Return [x, y] of the center of cell containing provided text 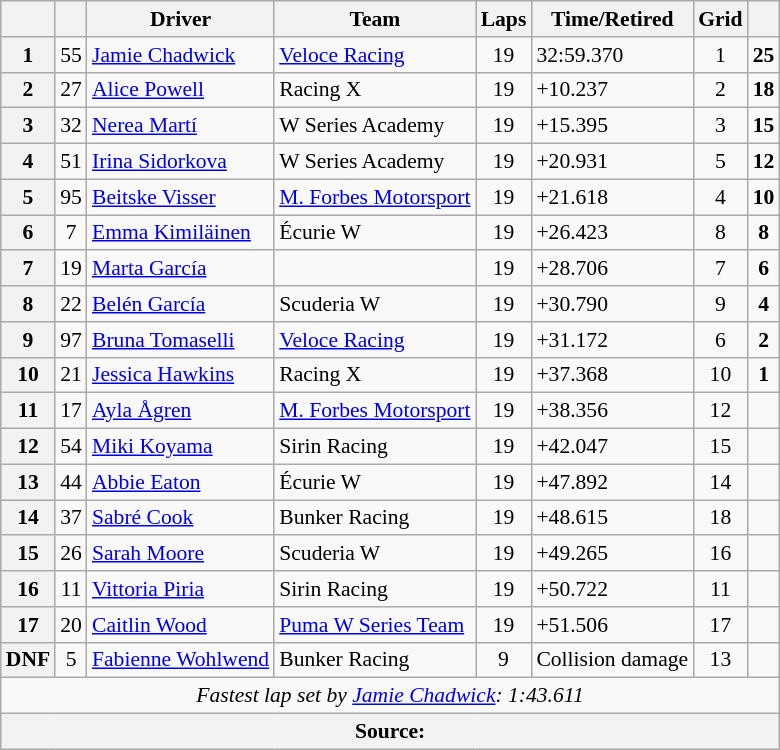
Belén García [180, 304]
26 [71, 554]
27 [71, 90]
DNF [28, 660]
37 [71, 518]
Sarah Moore [180, 554]
Bruna Tomaselli [180, 340]
Fastest lap set by Jamie Chadwick: 1:43.611 [390, 696]
+28.706 [612, 269]
Team [374, 19]
Alice Powell [180, 90]
25 [764, 55]
+42.047 [612, 447]
+37.368 [612, 375]
Emma Kimiläinen [180, 233]
Laps [504, 19]
Grid [720, 19]
Fabienne Wohlwend [180, 660]
+30.790 [612, 304]
97 [71, 340]
21 [71, 375]
Source: [390, 732]
51 [71, 162]
Caitlin Wood [180, 625]
32:59.370 [612, 55]
Miki Koyama [180, 447]
95 [71, 197]
+26.423 [612, 233]
+10.237 [612, 90]
+49.265 [612, 554]
44 [71, 482]
Collision damage [612, 660]
+48.615 [612, 518]
+20.931 [612, 162]
Beitske Visser [180, 197]
Ayla Ågren [180, 411]
+21.618 [612, 197]
+15.395 [612, 126]
Jamie Chadwick [180, 55]
+51.506 [612, 625]
32 [71, 126]
Driver [180, 19]
Time/Retired [612, 19]
+31.172 [612, 340]
54 [71, 447]
Jessica Hawkins [180, 375]
Nerea Martí [180, 126]
Puma W Series Team [374, 625]
+38.356 [612, 411]
22 [71, 304]
+50.722 [612, 589]
Vittoria Piria [180, 589]
Abbie Eaton [180, 482]
Sabré Cook [180, 518]
Irina Sidorkova [180, 162]
55 [71, 55]
+47.892 [612, 482]
Marta García [180, 269]
20 [71, 625]
